Capture the cell that displays the provided text and extract its (x, y) central coordinate. 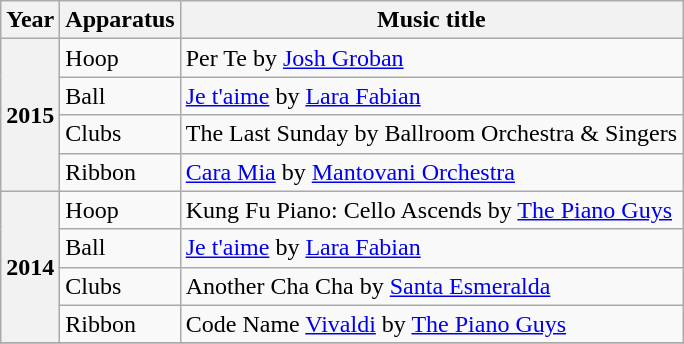
Kung Fu Piano: Cello Ascends by The Piano Guys (431, 210)
Code Name Vivaldi by The Piano Guys (431, 324)
Cara Mia by Mantovani Orchestra (431, 172)
Music title (431, 20)
Another Cha Cha by Santa Esmeralda (431, 286)
Per Te by Josh Groban (431, 58)
Year (30, 20)
Apparatus (120, 20)
2014 (30, 267)
2015 (30, 115)
The Last Sunday by Ballroom Orchestra & Singers (431, 134)
